Identify which cell holds the provided text, then report its (X, Y) central coordinate. 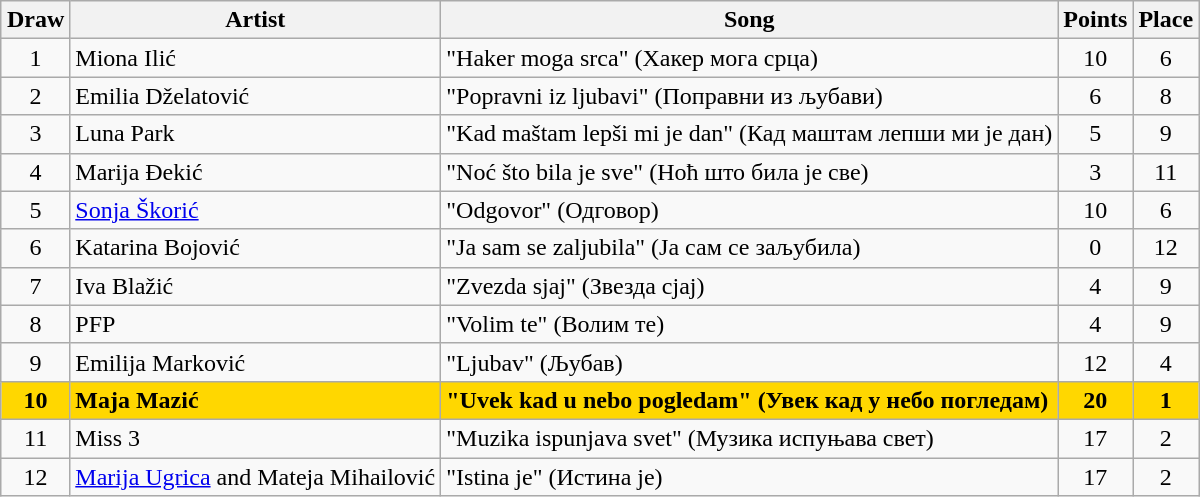
Emilia Dželatović (256, 96)
Marija Đekić (256, 172)
Miss 3 (256, 438)
Iva Blažić (256, 286)
Artist (256, 20)
7 (35, 286)
"Haker moga srca" (Хакер мога срца) (750, 58)
Luna Park (256, 134)
"Volim te" (Волим те) (750, 324)
"Uvek kad u nebo pogledam" (Увек кад у небо погледам) (750, 400)
"Ljubav" (Љубав) (750, 362)
"Ja sam se zaljubila" (Ја сам се заљубила) (750, 248)
Maja Mazić (256, 400)
Miona Ilić (256, 58)
Draw (35, 20)
Katarina Bojović (256, 248)
"Odgovor" (Одговор) (750, 210)
"Noć što bila je sve" (Ноћ што била је све) (750, 172)
Emilija Marković (256, 362)
"Popravni iz ljubavi" (Поправни из љубави) (750, 96)
0 (1096, 248)
"Zvezda sjaj" (Звезда сјај) (750, 286)
20 (1096, 400)
Marija Ugrica and Mateja Mihailović (256, 477)
Place (1166, 20)
Sonja Škorić (256, 210)
PFP (256, 324)
"Kad maštam lepši mi je dan" (Кад маштам лепши ми је дан) (750, 134)
Song (750, 20)
"Muzika ispunjava svet" (Музика испуњава свет) (750, 438)
Points (1096, 20)
"Istina je" (Истина је) (750, 477)
